Search for the cell housing the specified text and yield its (X, Y) center coordinate. 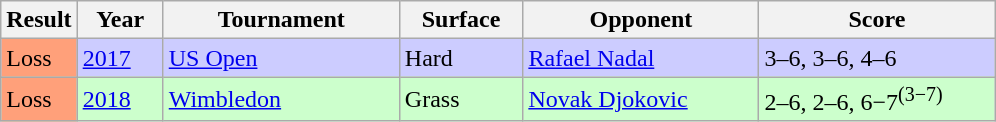
US Open (281, 58)
Wimbledon (281, 100)
Year (120, 20)
Score (877, 20)
Grass (461, 100)
2018 (120, 100)
2–6, 2–6, 6−7(3−7) (877, 100)
2017 (120, 58)
Result (39, 20)
Tournament (281, 20)
Novak Djokovic (641, 100)
3–6, 3–6, 4–6 (877, 58)
Opponent (641, 20)
Surface (461, 20)
Rafael Nadal (641, 58)
Hard (461, 58)
